Return (x, y) of the center of cell containing provided text 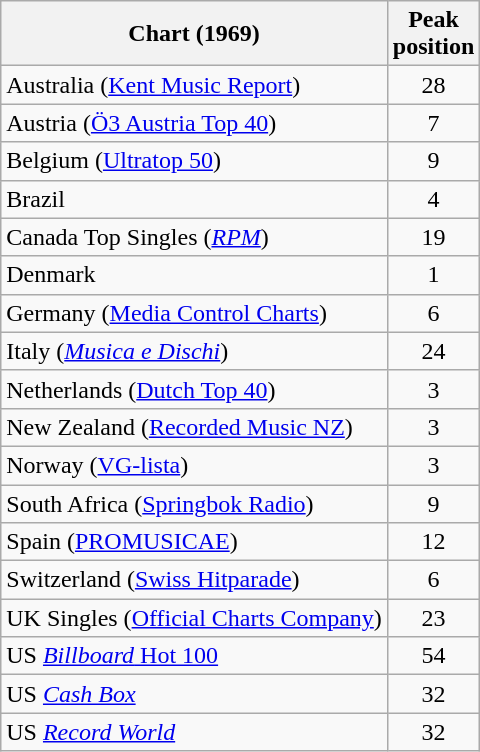
Germany (Media Control Charts) (194, 313)
US Billboard Hot 100 (194, 656)
4 (433, 199)
Chart (1969) (194, 34)
New Zealand (Recorded Music NZ) (194, 427)
Australia (Kent Music Report) (194, 85)
24 (433, 351)
Spain (PROMUSICAE) (194, 542)
19 (433, 237)
23 (433, 618)
US Record World (194, 732)
Denmark (194, 275)
Netherlands (Dutch Top 40) (194, 389)
28 (433, 85)
1 (433, 275)
Belgium (Ultratop 50) (194, 161)
US Cash Box (194, 694)
Brazil (194, 199)
Italy (Musica e Dischi) (194, 351)
Austria (Ö3 Austria Top 40) (194, 123)
54 (433, 656)
South Africa (Springbok Radio) (194, 503)
UK Singles (Official Charts Company) (194, 618)
12 (433, 542)
Switzerland (Swiss Hitparade) (194, 580)
Canada Top Singles (RPM) (194, 237)
7 (433, 123)
Peakposition (433, 34)
Norway (VG-lista) (194, 465)
